Determine the [x, y] coordinate at the center of the cell enclosing the given text.  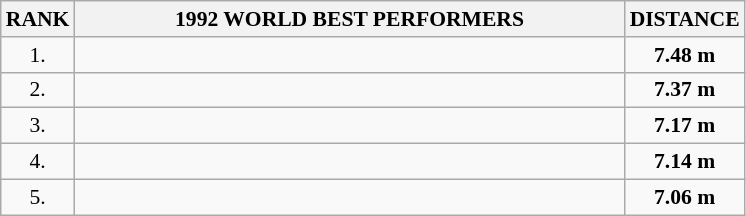
1992 WORLD BEST PERFORMERS [349, 19]
7.48 m [685, 55]
7.17 m [685, 126]
7.06 m [685, 197]
7.14 m [685, 162]
2. [38, 90]
RANK [38, 19]
7.37 m [685, 90]
5. [38, 197]
3. [38, 126]
DISTANCE [685, 19]
4. [38, 162]
1. [38, 55]
